Return the [x, y] coordinate for the center point of the cell that contains the specified text.  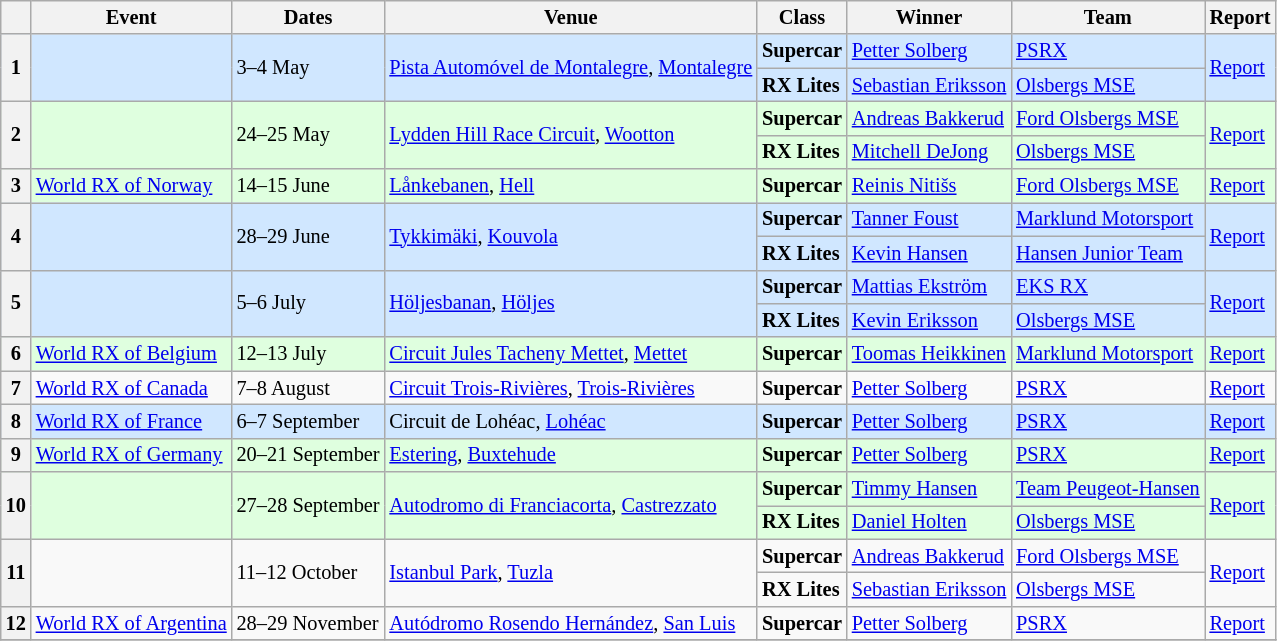
Autodromo di Franciacorta, Castrezzato [570, 506]
Pista Automóvel de Montalegre, Montalegre [570, 68]
24–25 May [308, 134]
Reinis Nitišs [929, 186]
Mitchell DeJong [929, 152]
Mattias Ekström [929, 287]
9 [16, 455]
28–29 November [308, 623]
7 [16, 388]
5 [16, 304]
Winner [929, 17]
Timmy Hansen [929, 489]
11 [16, 572]
28–29 June [308, 236]
World RX of Canada [132, 388]
Toomas Heikkinen [929, 354]
World RX of Norway [132, 186]
Team Peugeot-Hansen [1108, 489]
Dates [308, 17]
Circuit Jules Tacheny Mettet, Mettet [570, 354]
Kevin Eriksson [929, 320]
12–13 July [308, 354]
EKS RX [1108, 287]
8 [16, 421]
6–7 September [308, 421]
2 [16, 134]
Hansen Junior Team [1108, 253]
4 [16, 236]
10 [16, 506]
27–28 September [308, 506]
Estering, Buxtehude [570, 455]
3–4 May [308, 68]
14–15 June [308, 186]
Tanner Foust [929, 219]
Daniel Holten [929, 522]
Lydden Hill Race Circuit, Wootton [570, 134]
3 [16, 186]
Kevin Hansen [929, 253]
Event [132, 17]
Class [802, 17]
6 [16, 354]
Autódromo Rosendo Hernández, San Luis [570, 623]
Team [1108, 17]
World RX of France [132, 421]
1 [16, 68]
Circuit Trois-Rivières, Trois-Rivières [570, 388]
5–6 July [308, 304]
World RX of Belgium [132, 354]
Lånkebanen, Hell [570, 186]
12 [16, 623]
Venue [570, 17]
Tykkimäki, Kouvola [570, 236]
Istanbul Park, Tuzla [570, 572]
World RX of Germany [132, 455]
Circuit de Lohéac, Lohéac [570, 421]
11–12 October [308, 572]
World RX of Argentina [132, 623]
Höljesbanan, Höljes [570, 304]
7–8 August [308, 388]
20–21 September [308, 455]
